Capture the cell that displays the provided text and extract its (x, y) central coordinate. 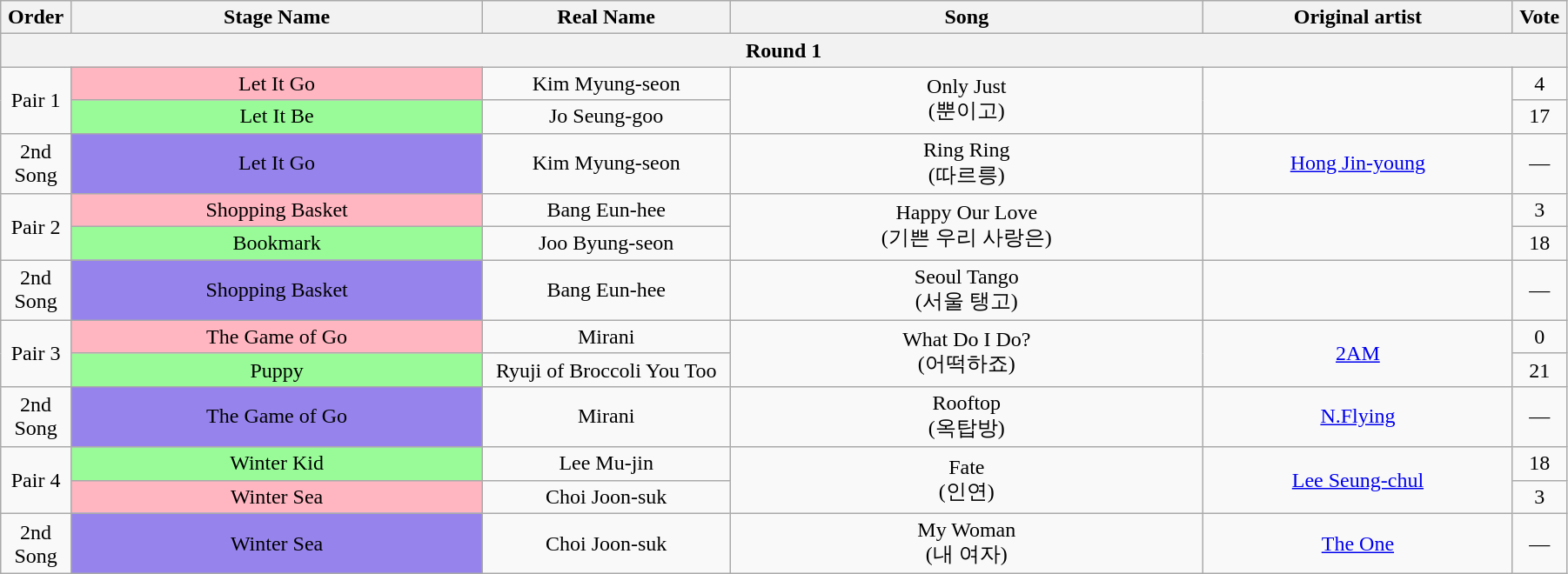
My Woman(내 여자) (967, 544)
Pair 2 (37, 227)
Puppy (277, 370)
Pair 4 (37, 480)
17 (1540, 117)
21 (1540, 370)
Round 1 (784, 50)
Winter Kid (277, 464)
The One (1357, 544)
Only Just(뿐이고) (967, 100)
Let It Be (277, 117)
2AM (1357, 353)
N.Flying (1357, 417)
Song (967, 17)
Jo Seung-goo (606, 117)
Real Name (606, 17)
Joo Byung-seon (606, 244)
Rooftop(옥탑방) (967, 417)
Lee Seung-chul (1357, 480)
Stage Name (277, 17)
Vote (1540, 17)
Happy Our Love(기쁜 우리 사랑은) (967, 227)
Pair 1 (37, 100)
Lee Mu-jin (606, 464)
Original artist (1357, 17)
Pair 3 (37, 353)
Hong Jin-young (1357, 164)
Ring Ring(따르릉) (967, 164)
Fate(인연) (967, 480)
What Do I Do?(어떡하죠) (967, 353)
Order (37, 17)
Bookmark (277, 244)
4 (1540, 83)
Seoul Tango(서울 탱고) (967, 290)
0 (1540, 337)
Ryuji of Broccoli You Too (606, 370)
